Return the [X, Y] coordinate for the center point of the cell that contains the specified text.  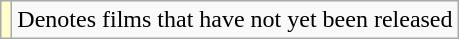
Denotes films that have not yet been released [235, 20]
